For the text-containing cell, return its midpoint in [x, y] coordinate format. 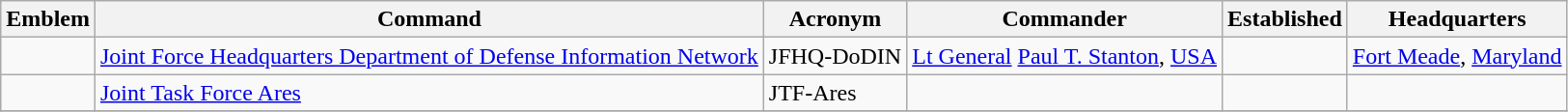
Headquarters [1457, 19]
Command [428, 19]
Fort Meade, Maryland [1457, 56]
Established [1285, 19]
Joint Force Headquarters Department of Defense Information Network [428, 56]
JFHQ-DoDIN [835, 56]
Emblem [48, 19]
JTF-Ares [835, 93]
Commander [1065, 19]
Acronym [835, 19]
Joint Task Force Ares [428, 93]
Lt General Paul T. Stanton, USA [1065, 56]
